Capture the cell that displays the provided text and extract its [X, Y] central coordinate. 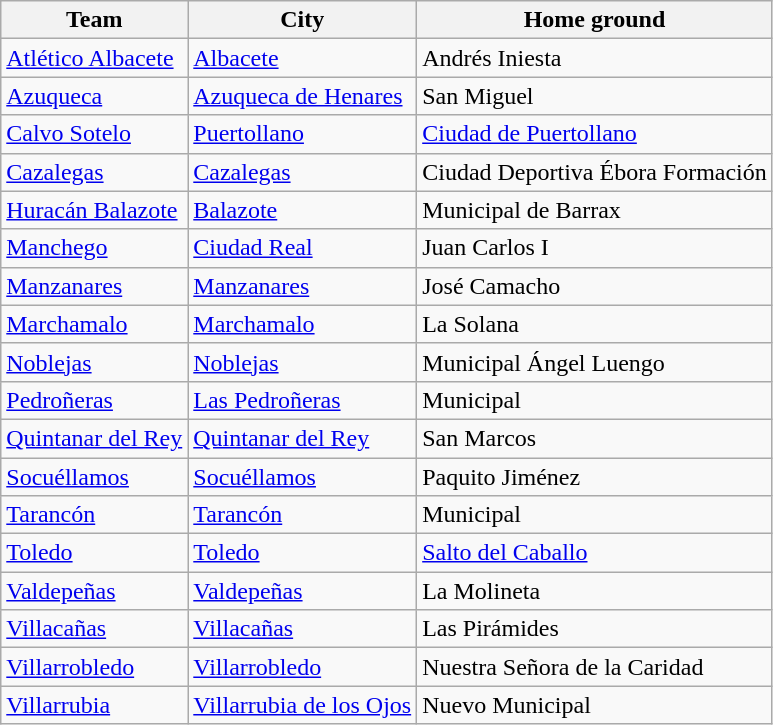
Las Pedroñeras [302, 400]
Puertollano [302, 134]
Pedroñeras [94, 400]
Ciudad Real [302, 248]
San Miguel [595, 96]
Municipal de Barrax [595, 210]
Las Pirámides [595, 629]
La Solana [595, 324]
Azuqueca [94, 96]
Juan Carlos I [595, 248]
Nuestra Señora de la Caridad [595, 667]
Team [94, 20]
Andrés Iniesta [595, 58]
Villarrubia de los Ojos [302, 705]
Huracán Balazote [94, 210]
Villarrubia [94, 705]
Calvo Sotelo [94, 134]
José Camacho [595, 286]
City [302, 20]
La Molineta [595, 591]
Albacete [302, 58]
Azuqueca de Henares [302, 96]
Manchego [94, 248]
Municipal Ángel Luengo [595, 362]
Ciudad Deportiva Ébora Formación [595, 172]
Home ground [595, 20]
San Marcos [595, 438]
Balazote [302, 210]
Atlético Albacete [94, 58]
Paquito Jiménez [595, 477]
Ciudad de Puertollano [595, 134]
Nuevo Municipal [595, 705]
Salto del Caballo [595, 553]
